Output the (X, Y) coordinate of the center of the cell containing the given text.  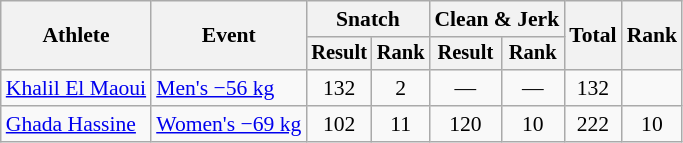
222 (592, 124)
Clean & Jerk (496, 19)
102 (339, 124)
Ghada Hassine (76, 124)
120 (465, 124)
11 (401, 124)
Event (228, 36)
Women's −69 kg (228, 124)
Khalil El Maoui (76, 88)
Athlete (76, 36)
Total (592, 36)
Snatch (368, 19)
Men's −56 kg (228, 88)
2 (401, 88)
